Detect which cell encompasses the target text, then output its [X, Y] center coordinate. 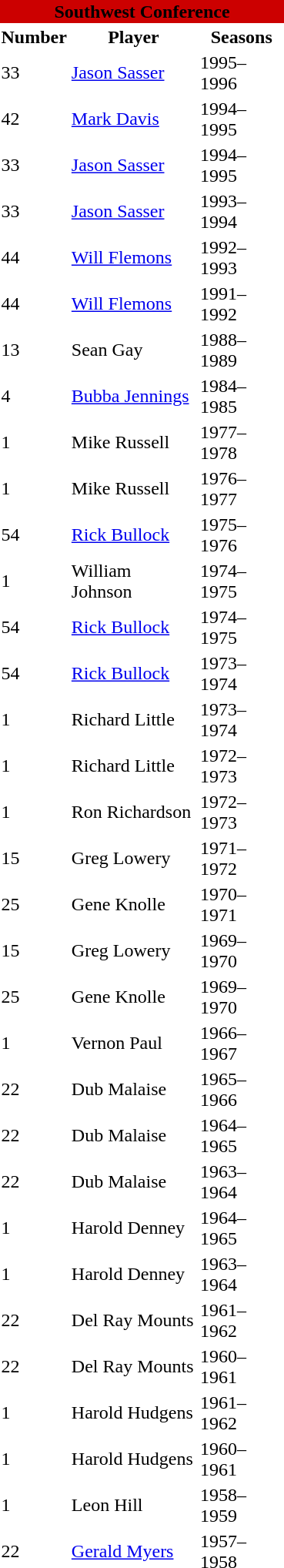
4 [34, 396]
Sean Gay [133, 350]
1971–1972 [242, 858]
William Johnson [133, 581]
1966–1967 [242, 1043]
42 [34, 119]
1976–1977 [242, 488]
1975–1976 [242, 534]
1965–1966 [242, 1089]
1995–1996 [242, 72]
1958–1959 [242, 1505]
1991–1992 [242, 303]
Bubba Jennings [133, 396]
Vernon Paul [133, 1043]
1992–1993 [242, 257]
Number [34, 37]
Mark Davis [133, 119]
Player [133, 37]
Leon Hill [133, 1505]
1993–1994 [242, 211]
Seasons [242, 37]
13 [34, 350]
1977–1978 [242, 442]
1970–1971 [242, 904]
Ron Richardson [133, 812]
1984–1985 [242, 396]
Southwest Conference [142, 12]
1988–1989 [242, 350]
